Return the [x, y] coordinate for the center point of the cell that contains the specified text.  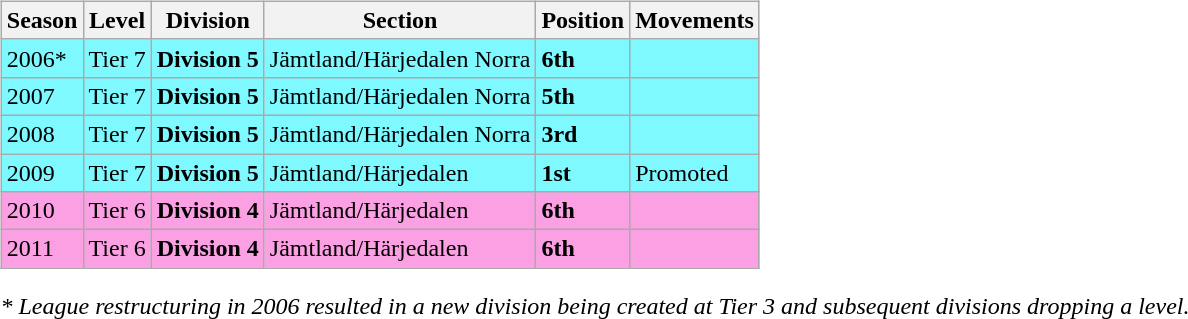
2006* [42, 58]
Level [117, 20]
Position [583, 20]
2011 [42, 249]
Section [400, 20]
2010 [42, 211]
Movements [695, 20]
2007 [42, 96]
2008 [42, 134]
2009 [42, 173]
3rd [583, 134]
Season [42, 20]
Promoted [695, 173]
5th [583, 96]
1st [583, 173]
Division [208, 20]
